Return (x, y) of the center of cell containing provided text 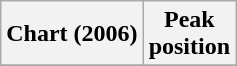
Peak position (189, 34)
Chart (2006) (72, 34)
